From the cell containing the given text, extract its center point as [x, y] coordinate. 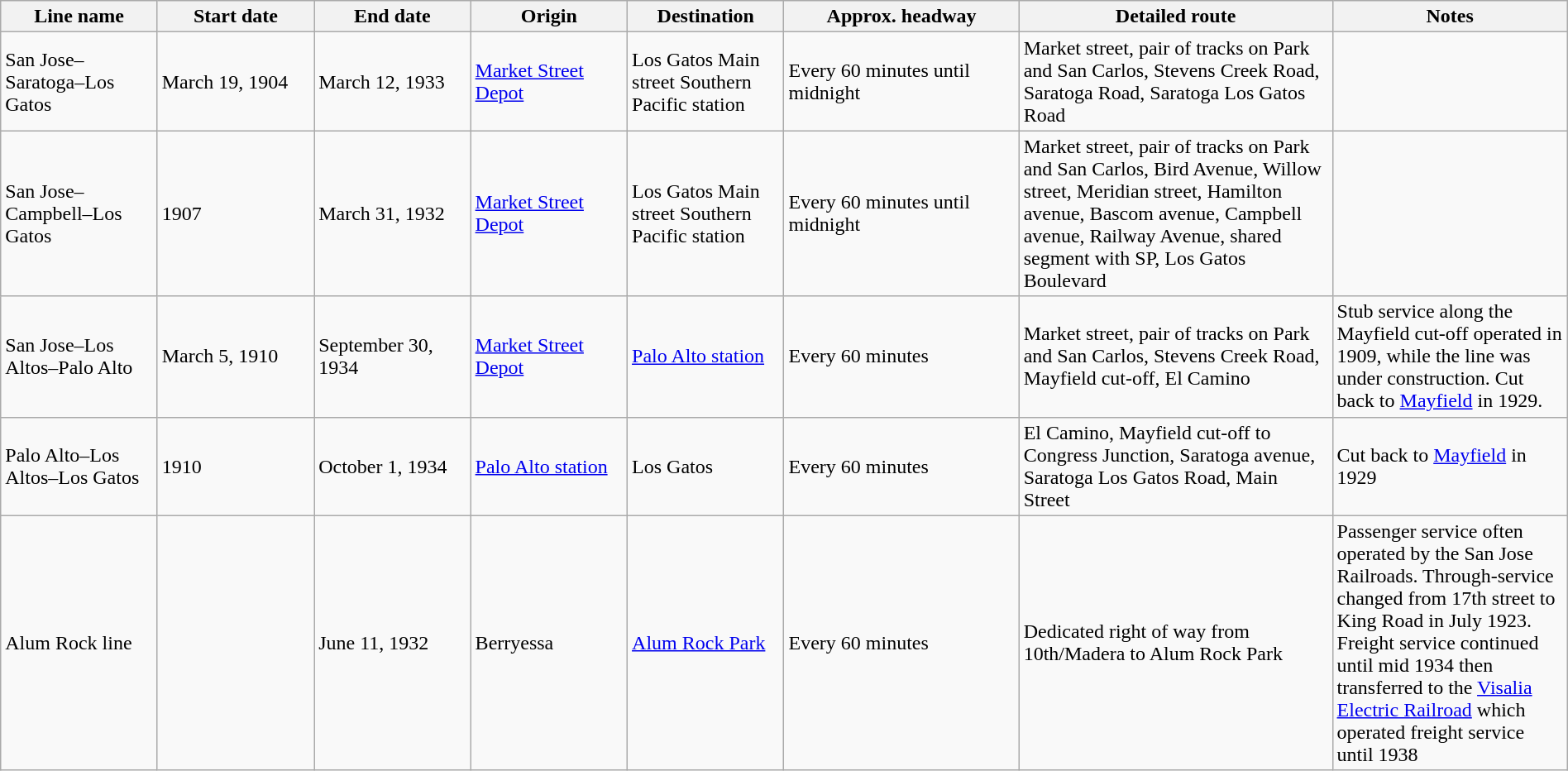
Berryessa [549, 643]
San Jose–Campbell–Los Gatos [79, 213]
San Jose–Los Altos–Palo Alto [79, 357]
Cut back to Mayfield in 1929 [1450, 467]
Approx. headway [901, 17]
September 30, 1934 [392, 357]
Notes [1450, 17]
San Jose–Saratoga–Los Gatos [79, 81]
Market street, pair of tracks on Park and San Carlos, Stevens Creek Road, Saratoga Road, Saratoga Los Gatos Road [1176, 81]
Destination [706, 17]
Market street, pair of tracks on Park and San Carlos, Stevens Creek Road, Mayfield cut-off, El Camino [1176, 357]
Origin [549, 17]
October 1, 1934 [392, 467]
Detailed route [1176, 17]
Alum Rock line [79, 643]
Palo Alto–Los Altos–Los Gatos [79, 467]
Stub service along the Mayfield cut-off operated in 1909, while the line was under construction. Cut back to Mayfield in 1929. [1450, 357]
Dedicated right of way from 10th/Madera to Alum Rock Park [1176, 643]
1910 [235, 467]
March 19, 1904 [235, 81]
Start date [235, 17]
March 31, 1932 [392, 213]
El Camino, Mayfield cut-off to Congress Junction, Saratoga avenue, Saratoga Los Gatos Road, Main Street [1176, 467]
March 12, 1933 [392, 81]
End date [392, 17]
Los Gatos [706, 467]
March 5, 1910 [235, 357]
1907 [235, 213]
Alum Rock Park [706, 643]
June 11, 1932 [392, 643]
Line name [79, 17]
